Detect which cell encompasses the target text, then output its [X, Y] center coordinate. 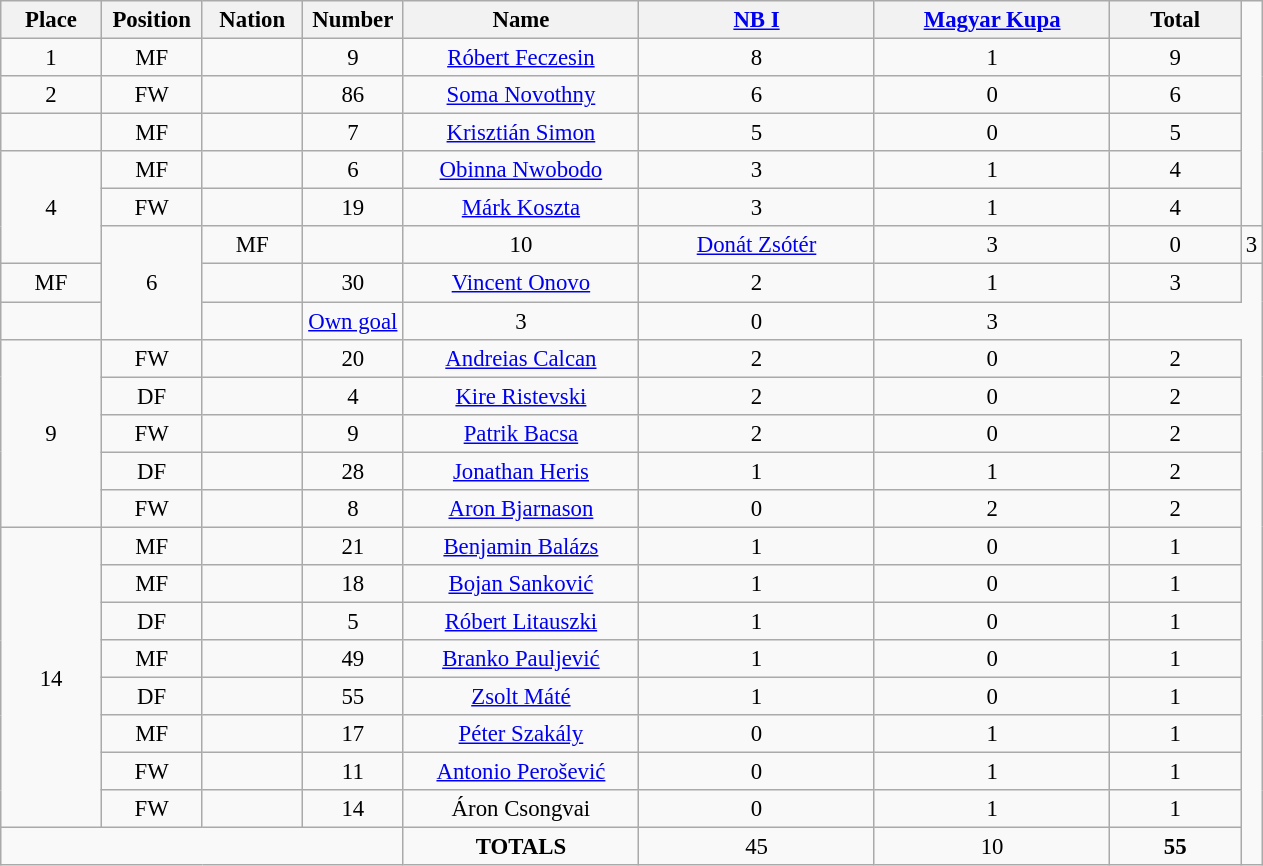
17 [354, 734]
Donát Zsótér [757, 245]
Andreias Calcan [521, 358]
Branko Pauljević [521, 659]
21 [354, 546]
Krisztián Simon [521, 133]
Nation [252, 20]
7 [354, 133]
Benjamin Balázs [521, 546]
Total [1176, 20]
Vincent Onovo [521, 283]
Soma Novothny [521, 95]
11 [354, 772]
Number [354, 20]
30 [354, 283]
Róbert Feczesin [521, 58]
TOTALS [521, 847]
Own goal [354, 321]
Magyar Kupa [992, 20]
Antonio Perošević [521, 772]
86 [354, 95]
28 [354, 471]
Jonathan Heris [521, 471]
NB I [757, 20]
Bojan Sanković [521, 584]
Place [52, 20]
Position [152, 20]
Márk Koszta [521, 208]
45 [757, 847]
Kire Ristevski [521, 396]
19 [354, 208]
Name [521, 20]
Zsolt Máté [521, 697]
18 [354, 584]
Aron Bjarnason [521, 509]
Péter Szakály [521, 734]
49 [354, 659]
Áron Csongvai [521, 809]
Patrik Bacsa [521, 433]
Róbert Litauszki [521, 621]
Obinna Nwobodo [521, 170]
20 [354, 358]
